Find where the given text appears and provide that cell's center as [X, Y] coordinate. 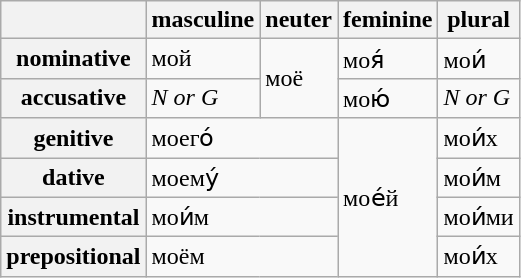
plural [478, 20]
dative [74, 178]
моём [242, 257]
instrumental [74, 217]
masculine [203, 20]
genitive [74, 138]
feminine [388, 20]
prepositional [74, 257]
мою́ [388, 98]
мои́ [478, 59]
мои́ми [478, 217]
моя́ [388, 59]
neuter [299, 20]
nominative [74, 59]
accusative [74, 98]
моё [299, 78]
моего́ [242, 138]
мое́й [388, 197]
моему́ [242, 178]
мой [203, 59]
